For the text-containing cell, return its midpoint in [x, y] coordinate format. 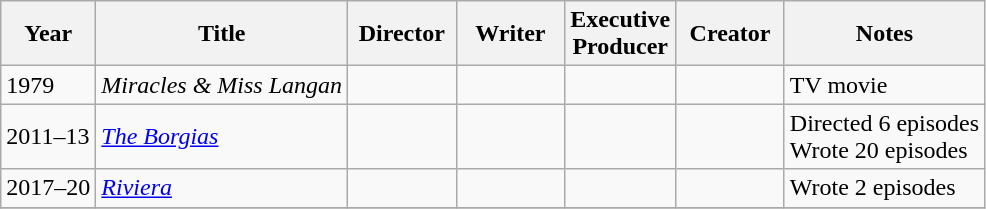
Wrote 2 episodes [884, 188]
Notes [884, 34]
Year [48, 34]
2017–20 [48, 188]
Title [222, 34]
1979 [48, 85]
Creator [730, 34]
Riviera [222, 188]
Writer [510, 34]
The Borgias [222, 136]
Directed 6 episodesWrote 20 episodes [884, 136]
Director [402, 34]
2011–13 [48, 136]
Miracles & Miss Langan [222, 85]
ExecutiveProducer [620, 34]
TV movie [884, 85]
